For the text-containing cell, return its midpoint in (x, y) coordinate format. 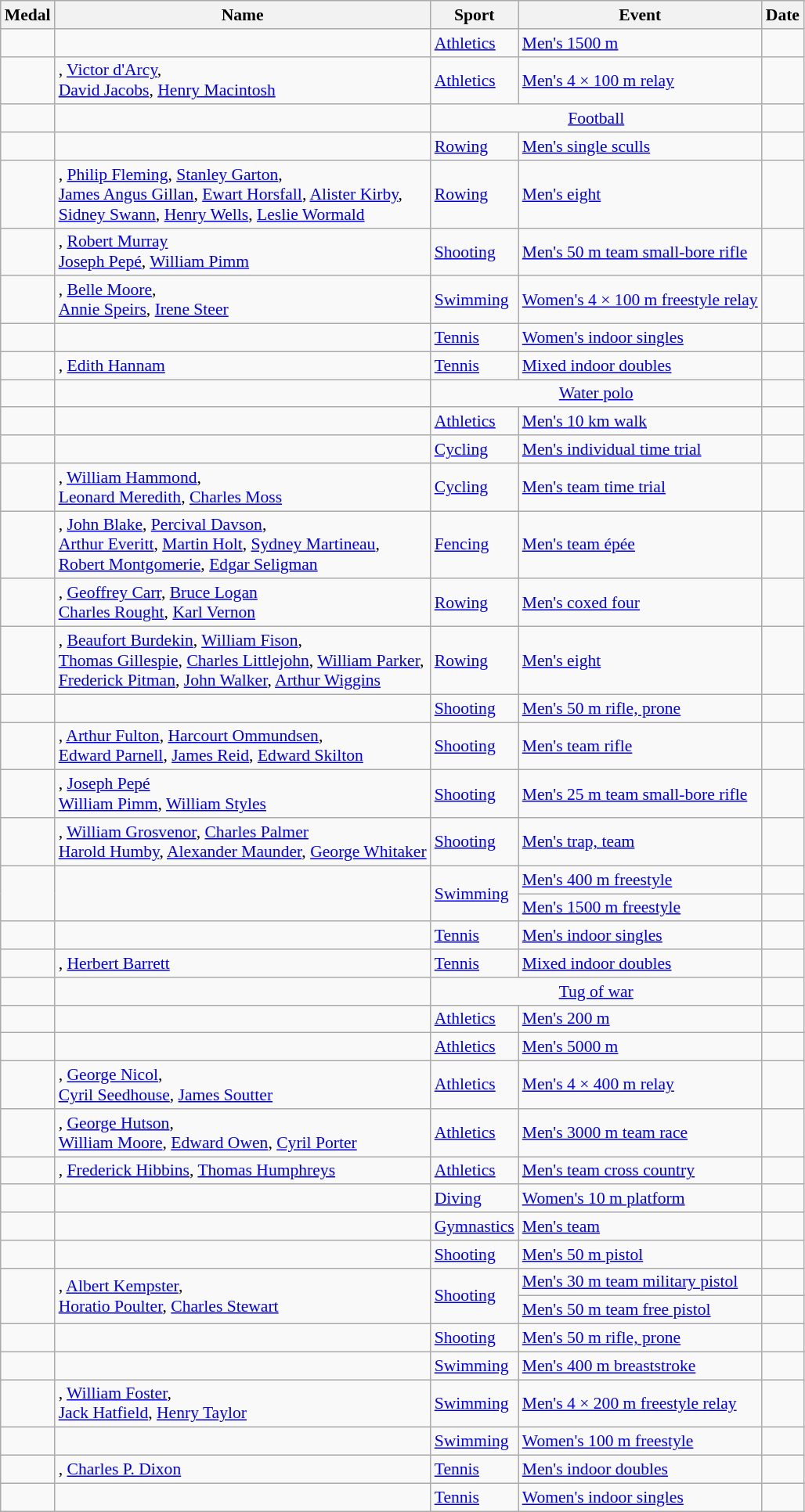
, George Nicol,Cyril Seedhouse, James Soutter (243, 1085)
Tug of war (597, 992)
, Robert MurrayJoseph Pepé, William Pimm (243, 252)
, Arthur Fulton, Harcourt Ommundsen,Edward Parnell, James Reid, Edward Skilton (243, 747)
Men's team (641, 1226)
Men's trap, team (641, 842)
Date (783, 15)
, Charles P. Dixon (243, 1470)
Men's team time trial (641, 487)
Sport (475, 15)
Men's 30 m team military pistol (641, 1282)
, Victor d'Arcy,David Jacobs, Henry Macintosh (243, 80)
Men's 4 × 200 m freestyle relay (641, 1404)
Men's indoor singles (641, 936)
Men's team rifle (641, 747)
, William Foster,Jack Hatfield, Henry Taylor (243, 1404)
Men's indoor doubles (641, 1470)
, Herbert Barrett (243, 963)
Men's 3000 m team race (641, 1133)
Gymnastics (475, 1226)
Men's team cross country (641, 1171)
Men's coxed four (641, 603)
, Philip Fleming, Stanley Garton,James Angus Gillan, Ewart Horsfall, Alister Kirby,Sidney Swann, Henry Wells, Leslie Wormald (243, 194)
Men's 1500 m (641, 43)
Men's 5000 m (641, 1047)
Football (597, 119)
Men's 25 m team small-bore rifle (641, 794)
, William Hammond,Leonard Meredith, Charles Moss (243, 487)
Men's 50 m pistol (641, 1255)
Men's 10 km walk (641, 422)
, Albert Kempster,Horatio Poulter, Charles Stewart (243, 1296)
Women's 10 m platform (641, 1199)
Water polo (597, 394)
, Belle Moore,Annie Speirs, Irene Steer (243, 301)
Men's 4 × 400 m relay (641, 1085)
Men's team épée (641, 545)
Men's 400 m breaststroke (641, 1366)
, Beaufort Burdekin, William Fison,Thomas Gillespie, Charles Littlejohn, William Parker,Frederick Pitman, John Walker, Arthur Wiggins (243, 661)
Men's 50 m team small-bore rifle (641, 252)
, Geoffrey Carr, Bruce LoganCharles Rought, Karl Vernon (243, 603)
Men's individual time trial (641, 449)
Men's 50 m team free pistol (641, 1310)
, George Hutson,William Moore, Edward Owen, Cyril Porter (243, 1133)
, Joseph PepéWilliam Pimm, William Styles (243, 794)
Women's 100 m freestyle (641, 1442)
Men's 1500 m freestyle (641, 908)
Fencing (475, 545)
Women's 4 × 100 m freestyle relay (641, 301)
Men's 200 m (641, 1019)
, John Blake, Percival Davson,Arthur Everitt, Martin Holt, Sydney Martineau,Robert Montgomerie, Edgar Seligman (243, 545)
Event (641, 15)
, Edith Hannam (243, 365)
, William Grosvenor, Charles PalmerHarold Humby, Alexander Maunder, George Whitaker (243, 842)
Medal (28, 15)
Men's 400 m freestyle (641, 880)
, Frederick Hibbins, Thomas Humphreys (243, 1171)
Diving (475, 1199)
Men's 4 × 100 m relay (641, 80)
Name (243, 15)
Men's single sculls (641, 146)
